Identify which cell holds the provided text, then report its [X, Y] central coordinate. 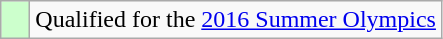
Qualified for the 2016 Summer Olympics [236, 20]
